Output the (X, Y) coordinate of the center of the cell containing the given text.  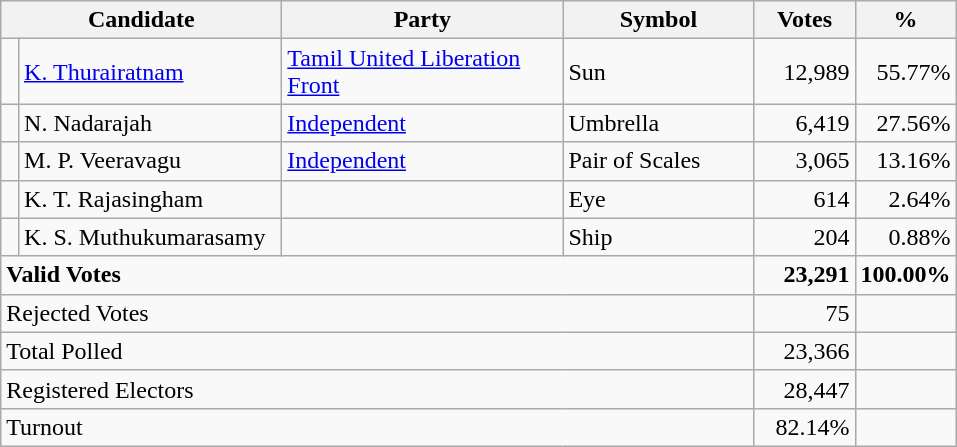
204 (804, 237)
K. T. Rajasingham (150, 199)
0.88% (906, 237)
100.00% (906, 275)
% (906, 20)
Eye (658, 199)
M. P. Veeravagu (150, 161)
614 (804, 199)
55.77% (906, 72)
27.56% (906, 123)
Symbol (658, 20)
3,065 (804, 161)
K. Thurairatnam (150, 72)
N. Nadarajah (150, 123)
12,989 (804, 72)
Ship (658, 237)
Rejected Votes (378, 313)
2.64% (906, 199)
Umbrella (658, 123)
23,291 (804, 275)
82.14% (804, 427)
13.16% (906, 161)
28,447 (804, 389)
Registered Electors (378, 389)
75 (804, 313)
Pair of Scales (658, 161)
Votes (804, 20)
23,366 (804, 351)
6,419 (804, 123)
Candidate (142, 20)
K. S. Muthukumarasamy (150, 237)
Turnout (378, 427)
Tamil United Liberation Front (422, 72)
Party (422, 20)
Total Polled (378, 351)
Valid Votes (378, 275)
Sun (658, 72)
